Detect which cell encompasses the target text, then output its (x, y) center coordinate. 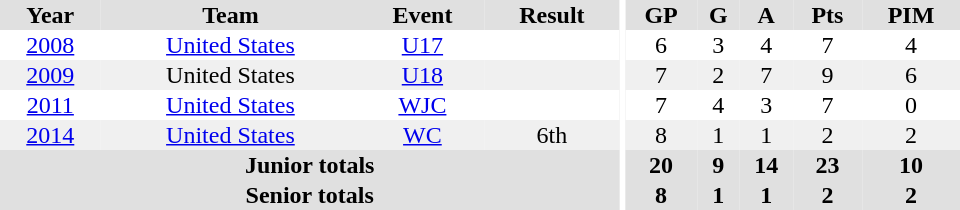
Team (231, 15)
23 (828, 165)
Senior totals (310, 195)
WJC (422, 105)
A (766, 15)
U18 (422, 75)
14 (766, 165)
Pts (828, 15)
GP (661, 15)
6th (552, 135)
WC (422, 135)
2014 (50, 135)
Year (50, 15)
2009 (50, 75)
Result (552, 15)
Event (422, 15)
2008 (50, 45)
U17 (422, 45)
20 (661, 165)
10 (911, 165)
0 (911, 105)
Junior totals (310, 165)
G (718, 15)
PIM (911, 15)
2011 (50, 105)
